Pinpoint the cell where the given text exists, returning its (x, y) midpoint coordinate. 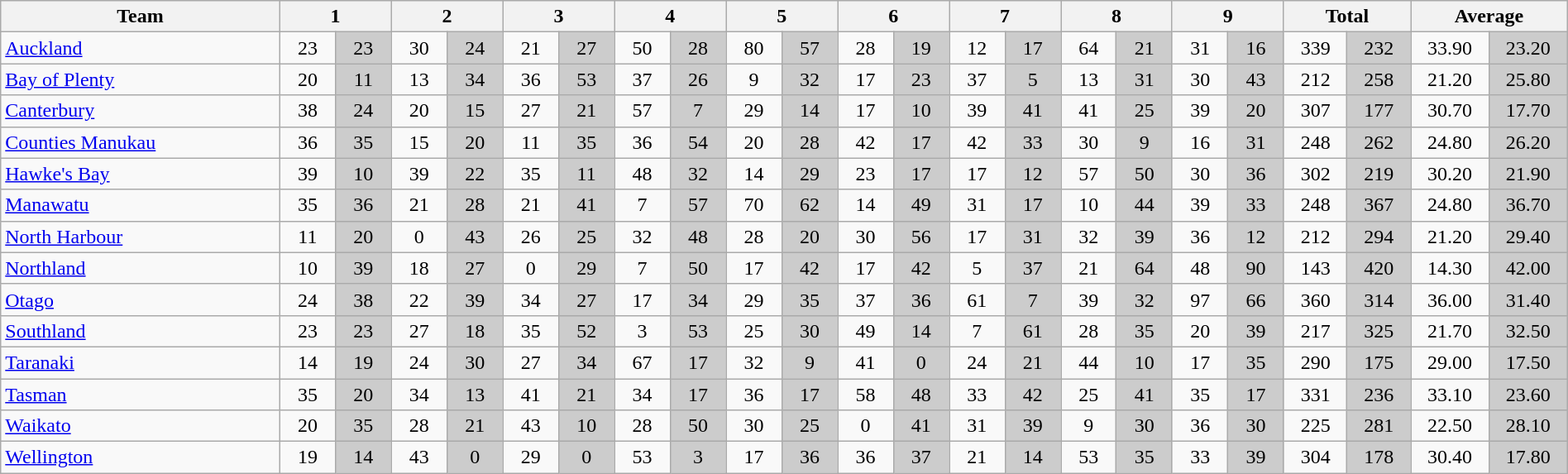
143 (1315, 268)
21.90 (1528, 174)
Tasman (141, 395)
80 (754, 48)
Northland (141, 268)
Otago (141, 299)
Total (1346, 17)
262 (1379, 142)
26.20 (1528, 142)
30.40 (1451, 457)
North Harbour (141, 237)
30.70 (1451, 111)
Canterbury (141, 111)
36.70 (1528, 205)
14.30 (1451, 268)
Taranaki (141, 362)
31.40 (1528, 299)
22.50 (1451, 426)
236 (1379, 395)
17.50 (1528, 362)
36.00 (1451, 299)
339 (1315, 48)
302 (1315, 174)
52 (586, 331)
29.00 (1451, 362)
360 (1315, 299)
70 (754, 205)
28.10 (1528, 426)
66 (1255, 299)
90 (1255, 268)
1 (336, 17)
33.10 (1451, 395)
42.00 (1528, 268)
Team (141, 17)
367 (1379, 205)
225 (1315, 426)
Manawatu (141, 205)
Bay of Plenty (141, 79)
29.40 (1528, 237)
290 (1315, 362)
219 (1379, 174)
25.80 (1528, 79)
23.60 (1528, 395)
62 (809, 205)
21.70 (1451, 331)
304 (1315, 457)
97 (1199, 299)
232 (1379, 48)
67 (642, 362)
294 (1379, 237)
Waikato (141, 426)
30.20 (1451, 174)
23.20 (1528, 48)
Hawke's Bay (141, 174)
178 (1379, 457)
Auckland (141, 48)
33.90 (1451, 48)
2 (447, 17)
314 (1379, 299)
331 (1315, 395)
56 (921, 237)
217 (1315, 331)
54 (698, 142)
17.70 (1528, 111)
Counties Manukau (141, 142)
325 (1379, 331)
Wellington (141, 457)
32.50 (1528, 331)
258 (1379, 79)
58 (865, 395)
281 (1379, 426)
4 (670, 17)
307 (1315, 111)
420 (1379, 268)
Average (1489, 17)
Southland (141, 331)
6 (893, 17)
177 (1379, 111)
175 (1379, 362)
17.80 (1528, 457)
8 (1116, 17)
